Capture the cell that displays the provided text and extract its [x, y] central coordinate. 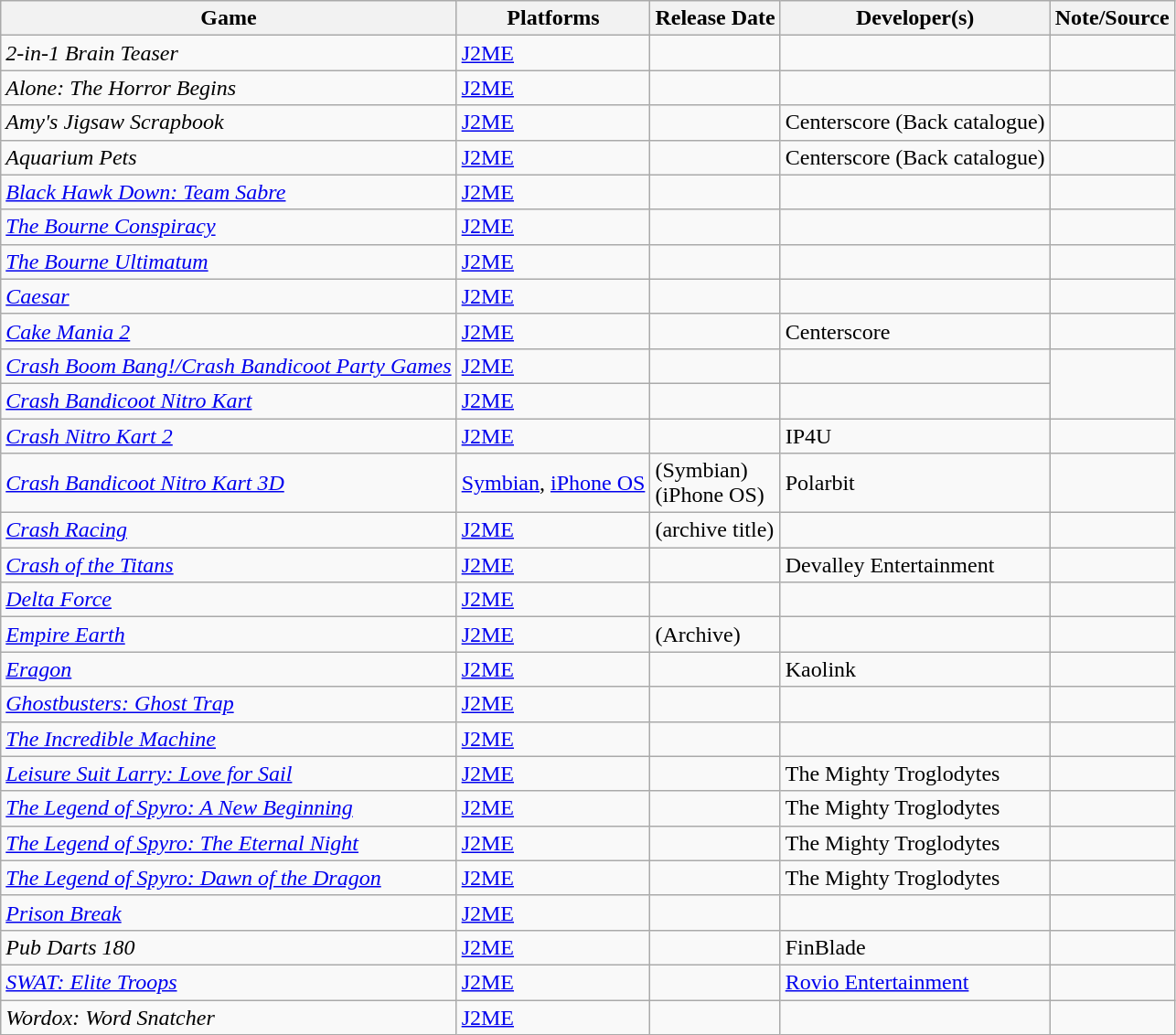
(archive title) [715, 530]
Delta Force [229, 600]
Devalley Entertainment [914, 565]
Release Date [715, 18]
Polarbit [914, 483]
Amy's Jigsaw Scrapbook [229, 123]
Crash Bandicoot Nitro Kart [229, 400]
Black Hawk Down: Team Sabre [229, 192]
Ghostbusters: Ghost Trap [229, 704]
The Legend of Spyro: Dawn of the Dragon [229, 878]
(Symbian) (iPhone OS) [715, 483]
Cake Mania 2 [229, 331]
Crash Nitro Kart 2 [229, 436]
Pub Darts 180 [229, 947]
Developer(s) [914, 18]
Leisure Suit Larry: Love for Sail [229, 774]
Prison Break [229, 912]
IP4U [914, 436]
Game [229, 18]
SWAT: Elite Troops [229, 982]
Centerscore [914, 331]
The Bourne Conspiracy [229, 227]
2-in-1 Brain Teaser [229, 53]
Empire Earth [229, 635]
The Legend of Spyro: The Eternal Night [229, 843]
Wordox: Word Snatcher [229, 1018]
(Archive) [715, 635]
The Bourne Ultimatum [229, 261]
Symbian, iPhone OS [553, 483]
The Incredible Machine [229, 739]
Crash of the Titans [229, 565]
FinBlade [914, 947]
Aquarium Pets [229, 157]
Rovio Entertainment [914, 982]
Platforms [553, 18]
Eragon [229, 669]
Note/Source [1112, 18]
Kaolink [914, 669]
Alone: The Horror Begins [229, 88]
The Legend of Spyro: A New Beginning [229, 808]
Crash Racing [229, 530]
Crash Bandicoot Nitro Kart 3D [229, 483]
Crash Boom Bang!/Crash Bandicoot Party Games [229, 366]
Caesar [229, 296]
